For the text-containing cell, return its midpoint in (X, Y) coordinate format. 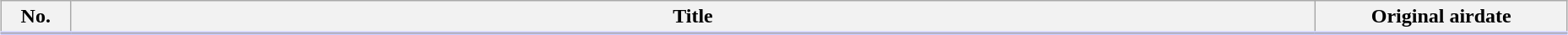
No. (35, 17)
Original airdate (1441, 17)
Title (693, 17)
